Capture the cell that displays the provided text and extract its (X, Y) central coordinate. 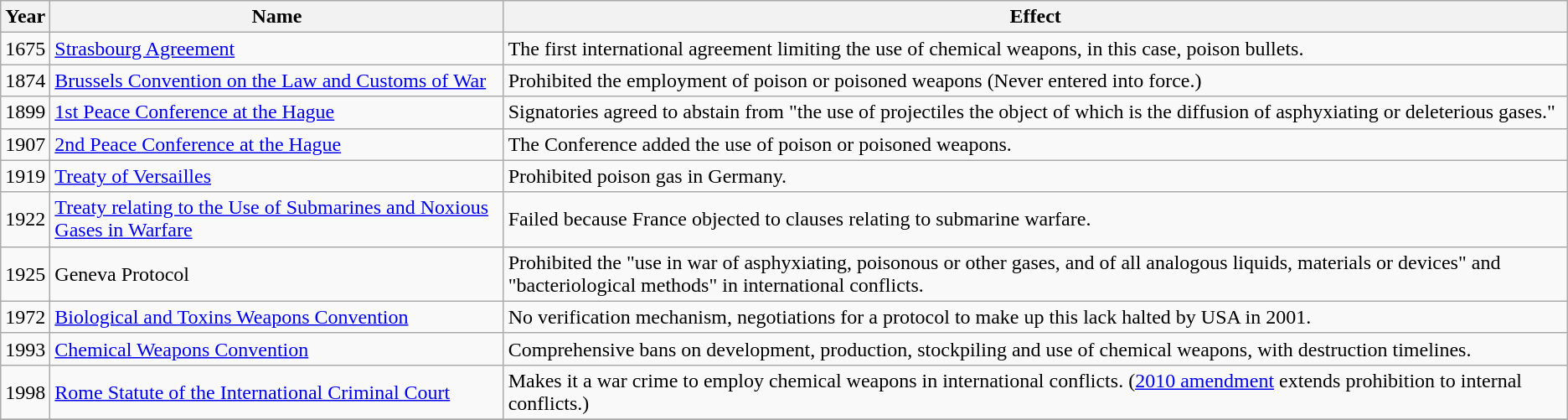
Makes it a war crime to employ chemical weapons in international conflicts. (2010 amendment extends prohibition to internal conflicts.) (1035, 392)
1874 (25, 80)
1907 (25, 144)
The first international agreement limiting the use of chemical weapons, in this case, poison bullets. (1035, 49)
Biological and Toxins Weapons Convention (276, 317)
The Conference added the use of poison or poisoned weapons. (1035, 144)
Prohibited poison gas in Germany. (1035, 176)
Failed because France objected to clauses relating to submarine warfare. (1035, 220)
Prohibited the employment of poison or poisoned weapons (Never entered into force.) (1035, 80)
Treaty relating to the Use of Submarines and Noxious Gases in Warfare (276, 220)
Brussels Convention on the Law and Customs of War (276, 80)
1675 (25, 49)
2nd Peace Conference at the Hague (276, 144)
1925 (25, 273)
Treaty of Versailles (276, 176)
No verification mechanism, negotiations for a protocol to make up this lack halted by USA in 2001. (1035, 317)
Comprehensive bans on development, production, stockpiling and use of chemical weapons, with destruction timelines. (1035, 349)
Chemical Weapons Convention (276, 349)
1993 (25, 349)
Effect (1035, 17)
1st Peace Conference at the Hague (276, 112)
Name (276, 17)
1998 (25, 392)
1899 (25, 112)
Signatories agreed to abstain from "the use of projectiles the object of which is the diffusion of asphyxiating or deleterious gases." (1035, 112)
1919 (25, 176)
Year (25, 17)
Geneva Protocol (276, 273)
1922 (25, 220)
Strasbourg Agreement (276, 49)
1972 (25, 317)
Rome Statute of the International Criminal Court (276, 392)
